Pinpoint the cell where the given text exists, returning its [x, y] midpoint coordinate. 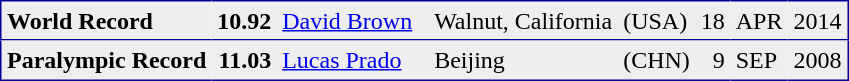
(CHN) [657, 60]
APR [759, 20]
Beijing [524, 60]
Lucas Prado [348, 60]
World Record [106, 20]
10.92 [244, 20]
11.03 [244, 60]
Walnut, California [524, 20]
18 [712, 20]
2008 [818, 60]
Paralympic Record [106, 60]
9 [712, 60]
David Brown [348, 20]
(USA) [657, 20]
SEP [759, 60]
2014 [818, 20]
